For the text-containing cell, return its midpoint in (X, Y) coordinate format. 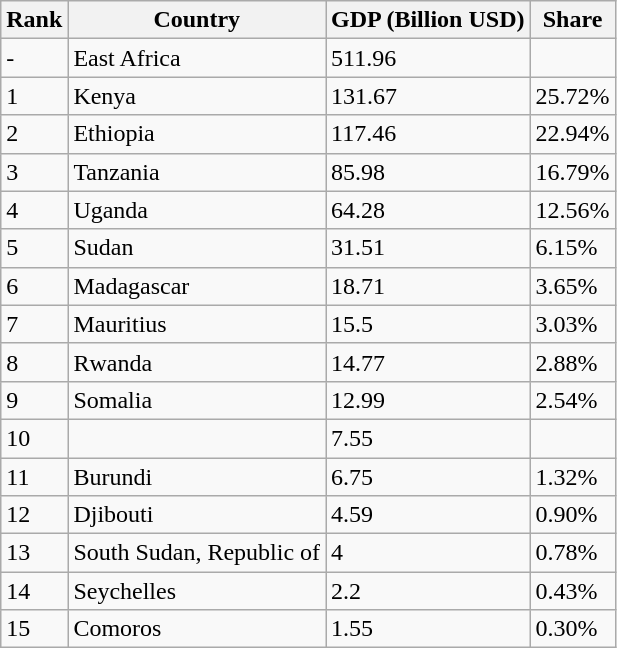
16.79% (572, 172)
12.56% (572, 210)
0.78% (572, 553)
South Sudan, Republic of (197, 553)
0.30% (572, 629)
Kenya (197, 96)
7 (34, 324)
15.5 (428, 324)
6 (34, 286)
Mauritius (197, 324)
3.03% (572, 324)
25.72% (572, 96)
9 (34, 400)
Djibouti (197, 515)
2 (34, 134)
15 (34, 629)
511.96 (428, 58)
East Africa (197, 58)
Tanzania (197, 172)
85.98 (428, 172)
Rank (34, 20)
14 (34, 591)
Sudan (197, 248)
10 (34, 438)
Rwanda (197, 362)
1.32% (572, 477)
8 (34, 362)
Uganda (197, 210)
6.75 (428, 477)
2.88% (572, 362)
1 (34, 96)
Share (572, 20)
0.43% (572, 591)
7.55 (428, 438)
13 (34, 553)
117.46 (428, 134)
64.28 (428, 210)
11 (34, 477)
Somalia (197, 400)
Burundi (197, 477)
Seychelles (197, 591)
12 (34, 515)
2.2 (428, 591)
14.77 (428, 362)
Comoros (197, 629)
4.59 (428, 515)
3 (34, 172)
5 (34, 248)
2.54% (572, 400)
GDP (Billion USD) (428, 20)
0.90% (572, 515)
18.71 (428, 286)
31.51 (428, 248)
1.55 (428, 629)
131.67 (428, 96)
22.94% (572, 134)
6.15% (572, 248)
- (34, 58)
Madagascar (197, 286)
3.65% (572, 286)
Ethiopia (197, 134)
Country (197, 20)
12.99 (428, 400)
